Output the (X, Y) coordinate of the center of the cell containing the given text.  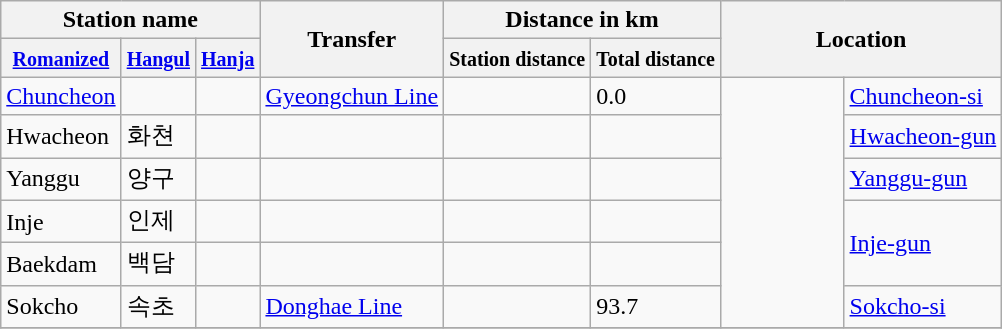
Yanggu (61, 180)
Chuncheon (61, 96)
0.0 (656, 96)
Location (860, 39)
Transfer (352, 39)
속초 (158, 306)
Romanized (61, 58)
Station name (130, 20)
양구 (158, 180)
Distance in km (582, 20)
Chuncheon-si (923, 96)
Station distance (518, 58)
Yanggu-gun (923, 180)
Inje-gun (923, 242)
화쳔 (158, 136)
Total distance (656, 58)
93.7 (656, 306)
백담 (158, 264)
인제 (158, 222)
Sokcho-si (923, 306)
Sokcho (61, 306)
Inje (61, 222)
Gyeongchun Line (352, 96)
Hwacheon-gun (923, 136)
Hwacheon (61, 136)
Hanja (228, 58)
Donghae Line (352, 306)
Hangul (158, 58)
Baekdam (61, 264)
